From the cell containing the given text, extract its center point as (x, y) coordinate. 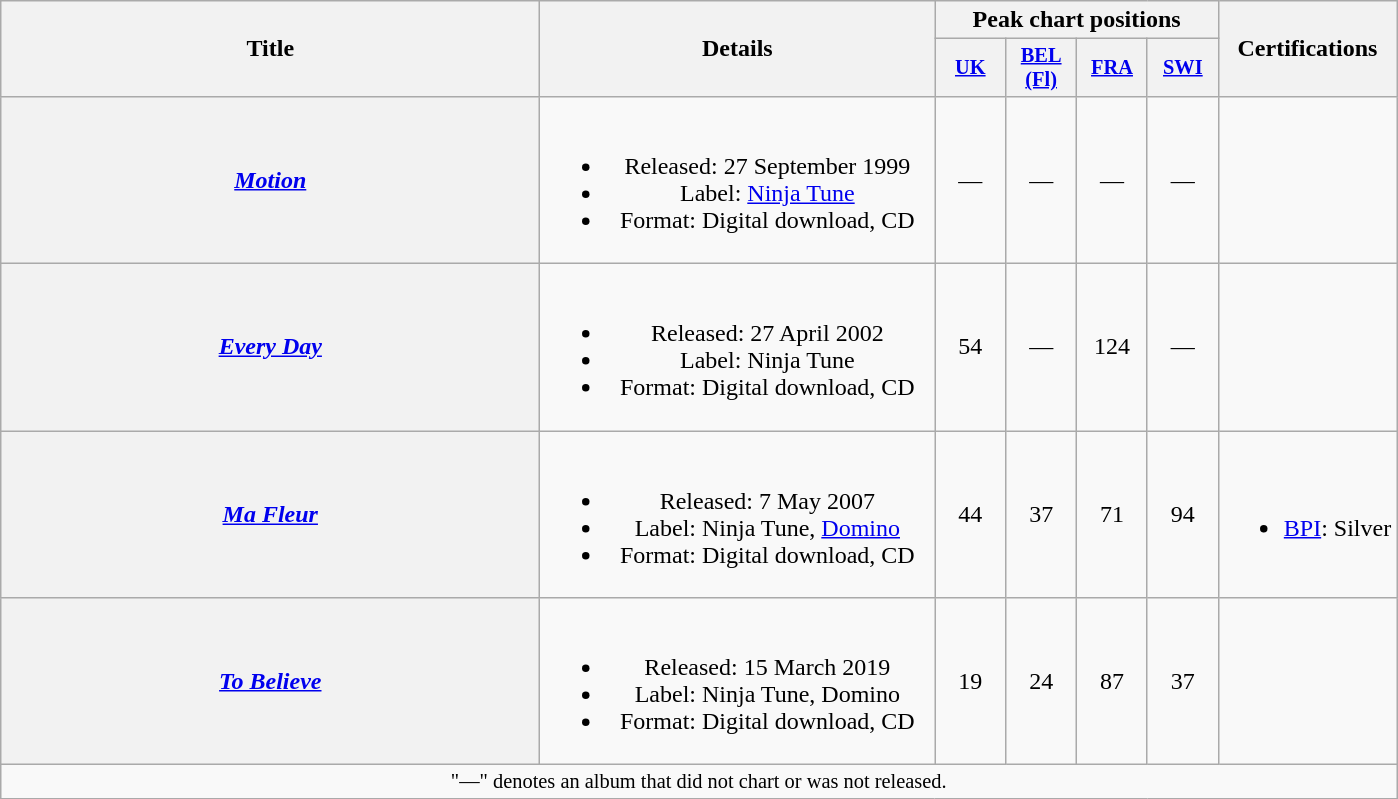
Released: 15 March 2019Label: Ninja Tune, DominoFormat: Digital download, CD (738, 682)
Peak chart positions (1076, 20)
Ma Fleur (270, 514)
"—" denotes an album that did not chart or was not released. (699, 782)
44 (970, 514)
Certifications (1307, 49)
54 (970, 348)
24 (1042, 682)
Title (270, 49)
Released: 7 May 2007Label: Ninja Tune, DominoFormat: Digital download, CD (738, 514)
BPI: Silver (1307, 514)
Motion (270, 180)
Released: 27 April 2002Label: Ninja TuneFormat: Digital download, CD (738, 348)
124 (1112, 348)
94 (1182, 514)
Details (738, 49)
FRA (1112, 68)
SWI (1182, 68)
87 (1112, 682)
To Believe (270, 682)
UK (970, 68)
BEL(Fl) (1042, 68)
71 (1112, 514)
19 (970, 682)
Every Day (270, 348)
Released: 27 September 1999Label: Ninja TuneFormat: Digital download, CD (738, 180)
